Identify which cell holds the provided text, then report its [x, y] central coordinate. 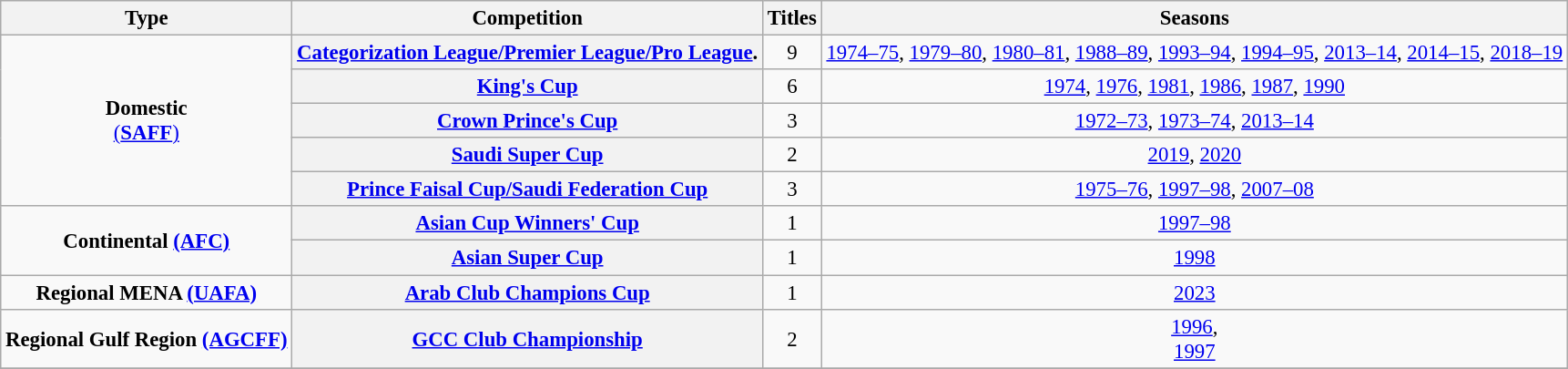
Regional MENA (UAFA) [147, 292]
Seasons [1195, 18]
Prince Faisal Cup/Saudi Federation Cup [528, 190]
2023 [1195, 292]
Continental (AFC) [147, 241]
1972–73, 1973–74, 2013–14 [1195, 121]
1974–75, 1979–80, 1980–81, 1988–89, 1993–94, 1994–95, 2013–14, 2014–15, 2018–19 [1195, 53]
Competition [528, 18]
1996,1997 [1195, 339]
Crown Prince's Cup [528, 121]
9 [792, 53]
1975–76, 1997–98, 2007–08 [1195, 190]
Arab Club Champions Cup [528, 292]
Asian Super Cup [528, 258]
Regional Gulf Region (AGCFF) [147, 339]
6 [792, 87]
1974, 1976, 1981, 1986, 1987, 1990 [1195, 87]
Domestic(SAFF) [147, 121]
1997–98 [1195, 223]
Titles [792, 18]
Type [147, 18]
1998 [1195, 258]
Asian Cup Winners' Cup [528, 223]
2019, 2020 [1195, 155]
Categorization League/Premier League/Pro League. [528, 53]
King's Cup [528, 87]
Saudi Super Cup [528, 155]
GCC Club Championship [528, 339]
